Return the [X, Y] coordinate for the center point of the cell that contains the specified text.  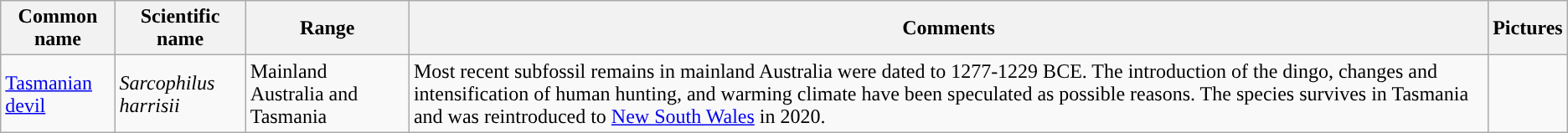
Range [327, 28]
Tasmanian devil [58, 94]
Pictures [1528, 28]
Comments [948, 28]
Mainland Australia and Tasmania [327, 94]
Scientific name [180, 28]
Common name [58, 28]
Sarcophilus harrisii [180, 94]
